Capture the cell that displays the provided text and extract its [x, y] central coordinate. 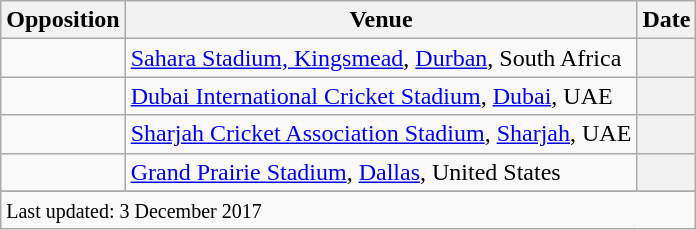
Date [666, 20]
Dubai International Cricket Stadium, Dubai, UAE [381, 96]
Opposition [63, 20]
Sharjah Cricket Association Stadium, Sharjah, UAE [381, 134]
Venue [381, 20]
Grand Prairie Stadium, Dallas, United States [381, 172]
Last updated: 3 December 2017 [348, 210]
Sahara Stadium, Kingsmead, Durban, South Africa [381, 58]
